Pinpoint the cell where the given text exists, returning its (x, y) midpoint coordinate. 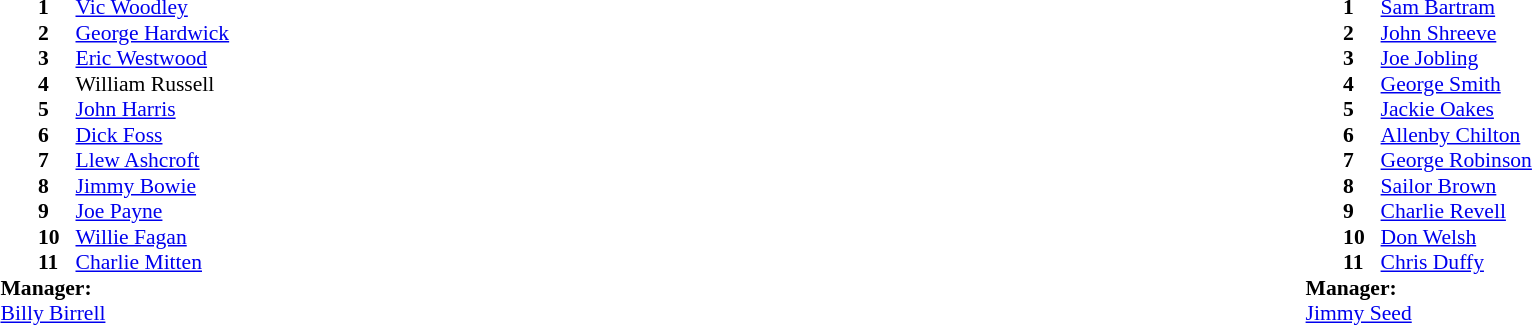
Jimmy Bowie (153, 186)
Don Welsh (1456, 237)
Chris Duffy (1456, 263)
Llew Ashcroft (153, 161)
Joe Payne (153, 211)
Willie Fagan (153, 237)
Charlie Mitten (153, 263)
Joe Jobling (1456, 59)
Charlie Revell (1456, 211)
Allenby Chilton (1456, 135)
John Harris (153, 109)
George Robinson (1456, 161)
William Russell (153, 84)
Eric Westwood (153, 59)
George Hardwick (153, 33)
George Smith (1456, 84)
Sailor Brown (1456, 186)
Dick Foss (153, 135)
John Shreeve (1456, 33)
Jackie Oakes (1456, 109)
